Extract the [x, y] coordinate from the center of the cell holding the provided text.  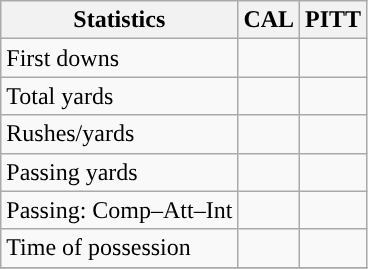
First downs [120, 58]
CAL [269, 20]
Passing: Comp–Att–Int [120, 210]
Rushes/yards [120, 134]
Time of possession [120, 248]
PITT [334, 20]
Passing yards [120, 172]
Total yards [120, 96]
Statistics [120, 20]
